From the cell containing the given text, extract its center point as [x, y] coordinate. 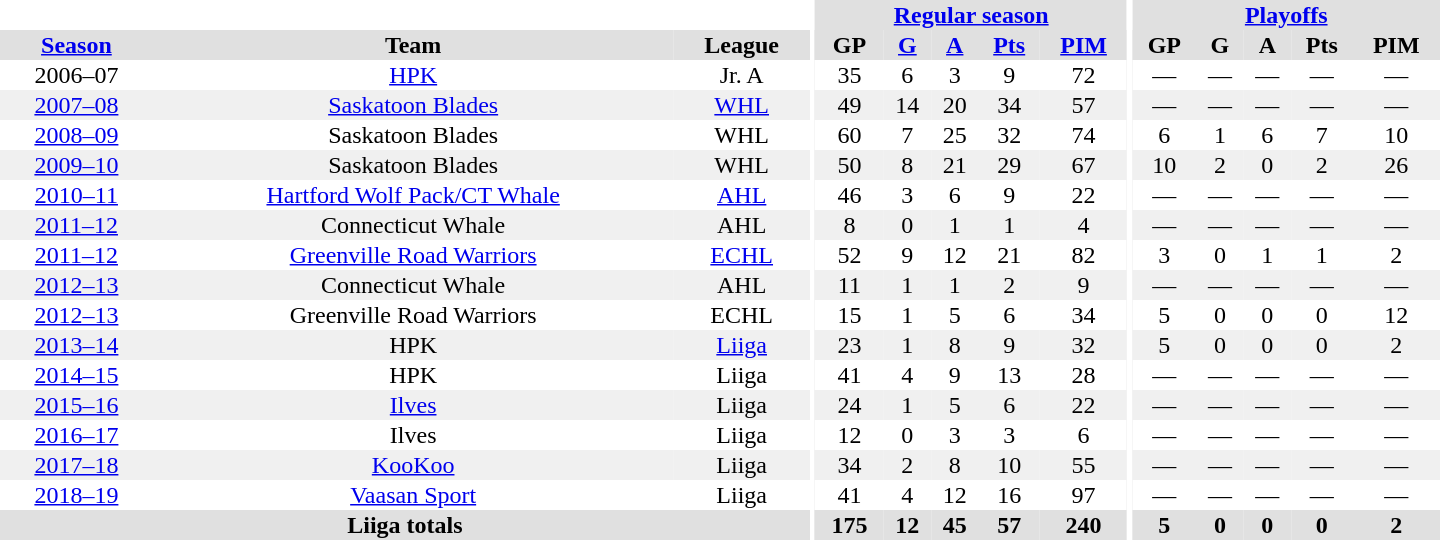
2016–17 [76, 435]
23 [850, 345]
2007–08 [76, 105]
74 [1084, 135]
14 [908, 105]
13 [1008, 375]
29 [1008, 165]
28 [1084, 375]
72 [1084, 75]
2009–10 [76, 165]
46 [850, 195]
175 [850, 525]
15 [850, 315]
Liiga totals [405, 525]
Hartford Wolf Pack/CT Whale [414, 195]
45 [954, 525]
97 [1084, 495]
Regular season [971, 15]
2008–09 [76, 135]
67 [1084, 165]
60 [850, 135]
11 [850, 285]
50 [850, 165]
2010–11 [76, 195]
16 [1008, 495]
26 [1396, 165]
52 [850, 255]
25 [954, 135]
20 [954, 105]
2015–16 [76, 405]
82 [1084, 255]
Playoffs [1286, 15]
Season [76, 45]
2018–19 [76, 495]
2017–18 [76, 465]
2006–07 [76, 75]
Vaasan Sport [414, 495]
2013–14 [76, 345]
240 [1084, 525]
49 [850, 105]
35 [850, 75]
Jr. A [741, 75]
KooKoo [414, 465]
Team [414, 45]
League [741, 45]
55 [1084, 465]
2014–15 [76, 375]
24 [850, 405]
